Find where the given text appears and provide that cell's center as (x, y) coordinate. 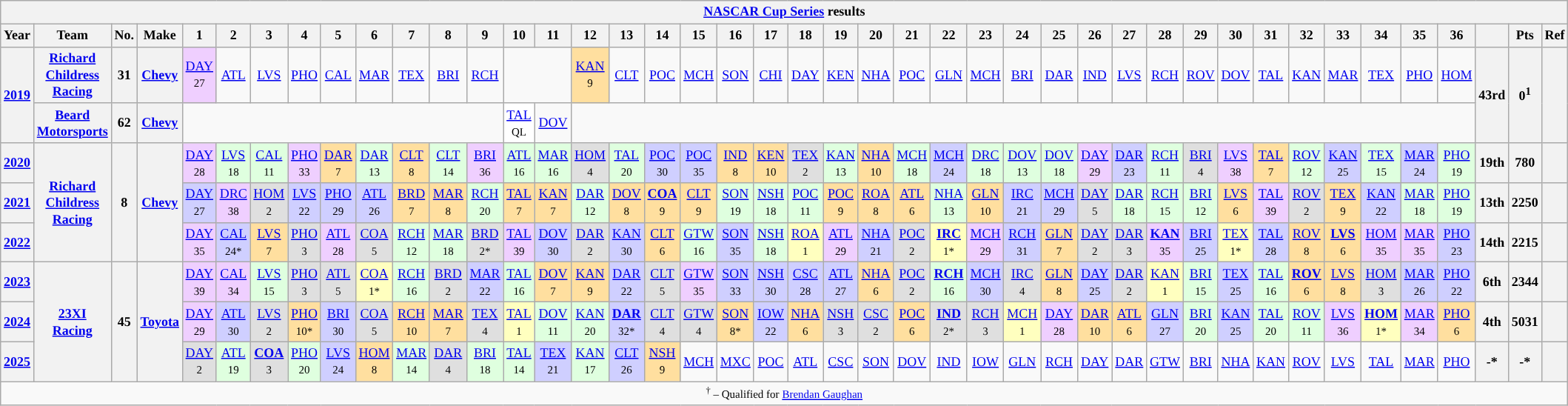
Beard Motorsports (73, 123)
DAY5 (1094, 203)
SON8* (736, 322)
23XI Racing (73, 322)
RCH15 (1165, 203)
GTW16 (699, 242)
01 (1525, 95)
ROV 6 (1306, 282)
KAN20 (591, 322)
ROA1 (805, 242)
22 (949, 36)
19 (841, 36)
DAR22 (626, 282)
CLT26 (626, 362)
PHO10* (305, 322)
CLT14 (448, 163)
LVS38 (1236, 163)
GLN10 (985, 203)
20 (876, 36)
62 (124, 123)
RCH12 (412, 242)
DOV8 (626, 203)
10 (519, 36)
PHO6 (1457, 322)
36 (1457, 36)
DOV7 (553, 282)
POC30 (662, 163)
SON33 (736, 282)
7 (412, 36)
ROV11 (1306, 322)
6th (1492, 282)
IND8 (736, 163)
RCH20 (485, 203)
COA9 (662, 203)
BRI15 (1201, 282)
LVS22 (305, 203)
ATL16 (519, 163)
POC35 (699, 163)
LVS7 (269, 242)
NSH3 (841, 322)
LVS36 (1343, 322)
PHO22 (1457, 282)
NASCAR Cup Series results (785, 12)
GTW4 (699, 322)
2020 (18, 163)
MCH24 (949, 163)
ATL19 (233, 362)
DAR23 (1130, 163)
2021 (18, 203)
ATL29 (841, 242)
MXC (736, 362)
KAN1 (1165, 282)
LVS8 (1343, 282)
16 (736, 36)
TEX1* (1236, 242)
DAY39 (199, 282)
HOM4 (591, 163)
ROV8 (1306, 242)
RCH3 (985, 322)
NSH9 (662, 362)
Year (18, 36)
DAR3 (1130, 242)
CAL (338, 75)
KEN10 (771, 163)
9 (485, 36)
2215 (1525, 242)
MAR35 (1419, 242)
CAL11 (269, 163)
13th (1492, 203)
BRD2* (485, 242)
DAY25 (1094, 282)
HOM35 (1381, 242)
4 (305, 36)
12 (591, 36)
ATL26 (375, 203)
LVS2 (269, 322)
ROV12 (1306, 163)
33 (1343, 36)
LVS24 (338, 362)
DOV13 (1022, 163)
KAN30 (626, 242)
15 (699, 36)
HOM3 (1381, 282)
DRC18 (985, 163)
MAR34 (1419, 322)
CLT6 (662, 242)
CLT4 (662, 322)
ATL28 (338, 242)
6 (375, 36)
KAN35 (1165, 242)
2023 (18, 282)
TEX15 (1381, 163)
BRI18 (485, 362)
GLN8 (1059, 282)
POC9 (841, 203)
GLN7 (1059, 242)
PHO29 (338, 203)
30 (1236, 36)
DAR4 (448, 362)
21 (912, 36)
GTW35 (699, 282)
14th (1492, 242)
Ref (1555, 36)
4th (1492, 322)
CSC28 (805, 282)
19th (1492, 163)
IOW22 (771, 322)
3 (269, 36)
SON35 (736, 242)
DOV11 (553, 322)
2024 (18, 322)
Toyota (160, 322)
32 (1306, 36)
HOM1* (1381, 322)
GLN27 (1165, 322)
27 (1130, 36)
2019 (18, 95)
MAR16 (553, 163)
IND2* (949, 322)
28 (1165, 36)
BRI25 (1201, 242)
IRC4 (1022, 282)
CAL34 (233, 282)
MCH18 (912, 163)
POC11 (805, 203)
CLT8 (412, 163)
CAL24* (233, 242)
DAR7 (338, 163)
DAY35 (199, 242)
HOM (1457, 75)
NHA13 (949, 203)
1 (199, 36)
MAR14 (412, 362)
5 (338, 36)
TALQL (519, 123)
NSH30 (771, 282)
CLT (626, 75)
26 (1094, 36)
KAN22 (1381, 203)
23 (985, 36)
CLT9 (699, 203)
CSC2 (876, 322)
BRI4 (1201, 163)
CLT5 (662, 282)
TAL1 (519, 322)
24 (1022, 36)
MCH1 (1022, 322)
DAR18 (1130, 203)
DRC38 (233, 203)
BRI30 (338, 322)
GTW (1165, 362)
KAN13 (841, 163)
2344 (1525, 282)
ROV2 (1306, 203)
14 (662, 36)
TEX21 (553, 362)
2022 (18, 242)
POC6 (912, 322)
RCH11 (1165, 163)
DAR32* (626, 322)
780 (1525, 163)
BRD2 (448, 282)
ROA8 (876, 203)
2250 (1525, 203)
IOW (985, 362)
BRD7 (412, 203)
SON19 (736, 203)
17 (771, 36)
ATL27 (841, 282)
35 (1419, 36)
29 (1201, 36)
HOM2 (269, 203)
COA3 (269, 362)
PHO33 (305, 163)
ATL5 (338, 282)
Make (160, 36)
DAR12 (591, 203)
LVS15 (269, 282)
34 (1381, 36)
43rd (1492, 95)
IRC21 (1022, 203)
IRC1* (949, 242)
25 (1059, 36)
COA1* (375, 282)
DAR13 (375, 163)
5031 (1525, 322)
† – Qualified for Brendan Gaughan (785, 393)
ATL30 (233, 322)
BRI12 (1201, 203)
13 (626, 36)
2 (233, 36)
CSC (841, 362)
DOV18 (1059, 163)
DOV30 (553, 242)
KEN (841, 75)
TEX2 (805, 163)
TEX4 (485, 322)
RCH31 (1022, 242)
TEX25 (1236, 282)
Team (73, 36)
LVS18 (233, 163)
TAL28 (1271, 242)
NHA10 (876, 163)
Pts (1525, 36)
MAR7 (448, 322)
CHI (771, 75)
BRI20 (1201, 322)
MAR22 (485, 282)
TEX9 (1343, 203)
RCH10 (412, 322)
KAN17 (591, 362)
2025 (18, 362)
KAN7 (553, 203)
TAL14 (519, 362)
NHA21 (876, 242)
No. (124, 36)
PHO20 (305, 362)
MAR26 (1419, 282)
11 (553, 36)
MAR24 (1419, 163)
MCH30 (985, 282)
45 (124, 322)
MAR8 (448, 203)
DAR10 (1094, 322)
PHO23 (1457, 242)
18 (805, 36)
HOM8 (375, 362)
BRI36 (485, 163)
